Find where the given text appears and provide that cell's center as [X, Y] coordinate. 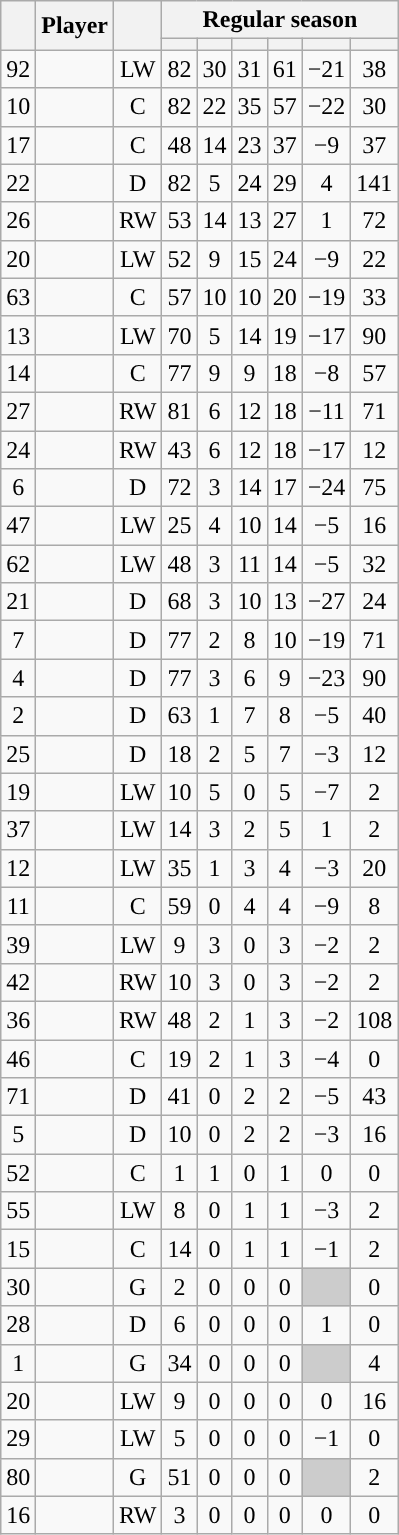
31 [250, 69]
70 [180, 335]
51 [180, 1477]
75 [374, 488]
38 [374, 69]
40 [374, 716]
−24 [326, 488]
−21 [326, 69]
−7 [326, 792]
81 [180, 411]
47 [18, 526]
92 [18, 69]
−22 [326, 107]
53 [180, 221]
42 [18, 982]
−27 [326, 602]
59 [180, 906]
80 [18, 1477]
−23 [326, 678]
62 [18, 564]
Player [75, 26]
−11 [326, 411]
68 [180, 602]
36 [18, 1020]
28 [18, 1325]
−4 [326, 1059]
141 [374, 183]
108 [374, 1020]
39 [18, 944]
23 [250, 145]
33 [374, 297]
61 [284, 69]
−8 [326, 373]
32 [374, 564]
34 [180, 1363]
41 [180, 1097]
26 [18, 221]
46 [18, 1059]
Regular season [280, 20]
21 [18, 602]
55 [18, 1211]
